Output the (x, y) coordinate of the center of the cell containing the given text.  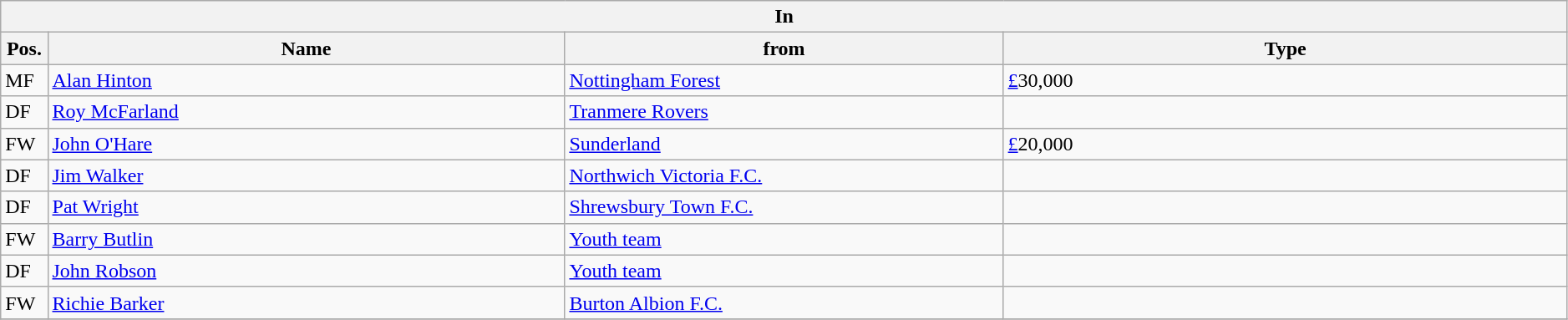
John O'Hare (306, 144)
£30,000 (1285, 80)
£20,000 (1285, 144)
Name (306, 48)
Type (1285, 48)
Tranmere Rovers (784, 112)
John Robson (306, 271)
Sunderland (784, 144)
Northwich Victoria F.C. (784, 175)
Pat Wright (306, 207)
Shrewsbury Town F.C. (784, 207)
In (784, 17)
Richie Barker (306, 302)
Pos. (24, 48)
Jim Walker (306, 175)
MF (24, 80)
Burton Albion F.C. (784, 302)
Roy McFarland (306, 112)
from (784, 48)
Nottingham Forest (784, 80)
Barry Butlin (306, 239)
Alan Hinton (306, 80)
